Locate the cell with the specified text and output its [X, Y] center coordinate. 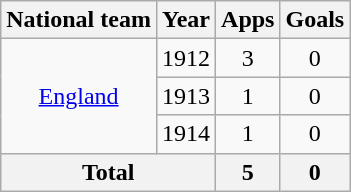
5 [248, 172]
1913 [186, 96]
Apps [248, 20]
Year [186, 20]
National team [79, 20]
Goals [315, 20]
1912 [186, 58]
England [79, 96]
1914 [186, 134]
3 [248, 58]
Total [108, 172]
